Pinpoint the cell where the given text exists, returning its (x, y) midpoint coordinate. 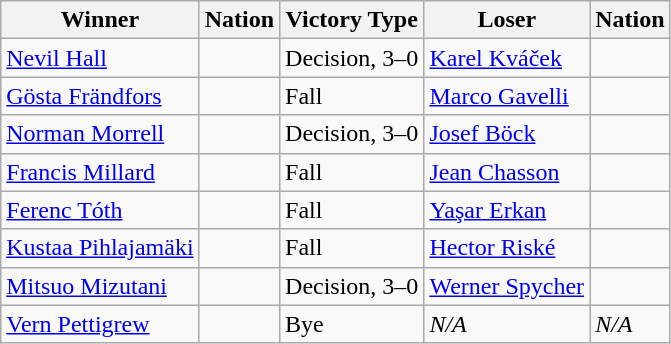
Yaşar Erkan (507, 210)
Kustaa Pihlajamäki (100, 248)
Bye (352, 324)
Loser (507, 20)
Francis Millard (100, 172)
Vern Pettigrew (100, 324)
Gösta Frändfors (100, 96)
Werner Spycher (507, 286)
Winner (100, 20)
Jean Chasson (507, 172)
Nevil Hall (100, 58)
Karel Kváček (507, 58)
Mitsuo Mizutani (100, 286)
Marco Gavelli (507, 96)
Norman Morrell (100, 134)
Victory Type (352, 20)
Hector Riské (507, 248)
Ferenc Tóth (100, 210)
Josef Böck (507, 134)
